From the cell containing the given text, extract its center point as [X, Y] coordinate. 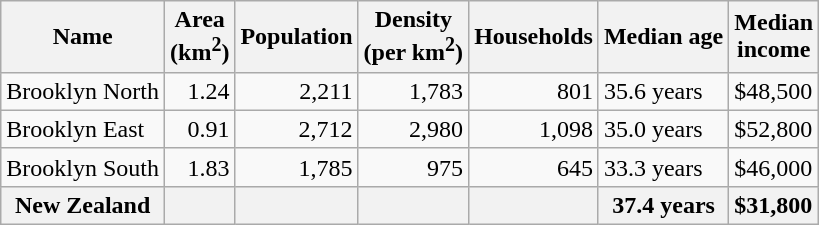
2,211 [296, 91]
33.3 years [663, 167]
2,712 [296, 129]
1,785 [296, 167]
1.83 [200, 167]
2,980 [414, 129]
$31,800 [774, 205]
$52,800 [774, 129]
37.4 years [663, 205]
1,783 [414, 91]
Medianincome [774, 37]
Median age [663, 37]
New Zealand [83, 205]
Population [296, 37]
35.6 years [663, 91]
0.91 [200, 129]
Density(per km2) [414, 37]
$48,500 [774, 91]
1.24 [200, 91]
$46,000 [774, 167]
Brooklyn East [83, 129]
1,098 [534, 129]
Area(km2) [200, 37]
35.0 years [663, 129]
645 [534, 167]
801 [534, 91]
Brooklyn South [83, 167]
Brooklyn North [83, 91]
975 [414, 167]
Name [83, 37]
Households [534, 37]
